From the cell containing the given text, extract its center point as (X, Y) coordinate. 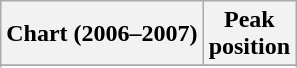
Chart (2006–2007) (102, 34)
Peakposition (249, 34)
